Search for the cell housing the specified text and yield its (X, Y) center coordinate. 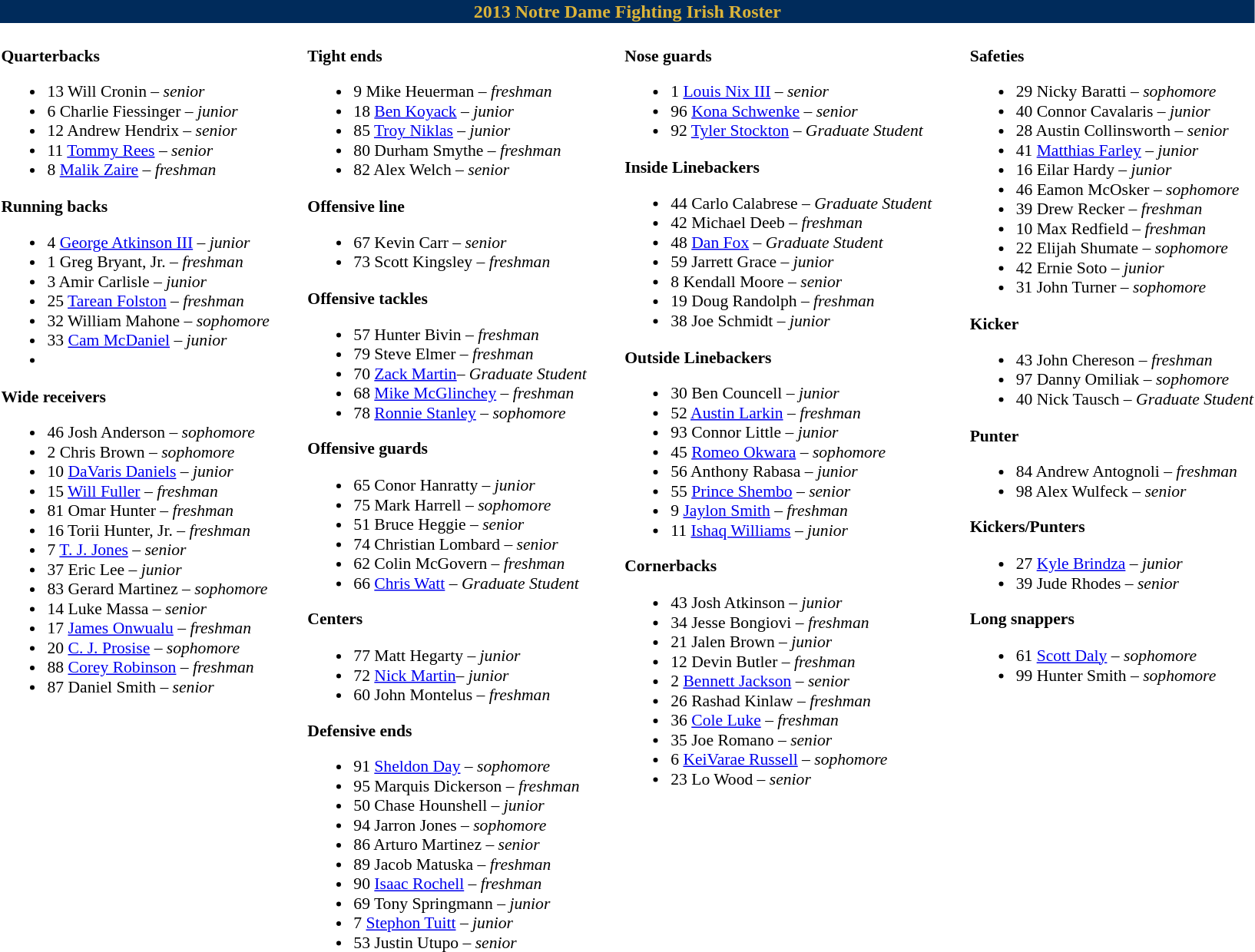
2013 Notre Dame Fighting Irish Roster (627, 12)
